Determine the (X, Y) coordinate at the center of the cell enclosing the given text.  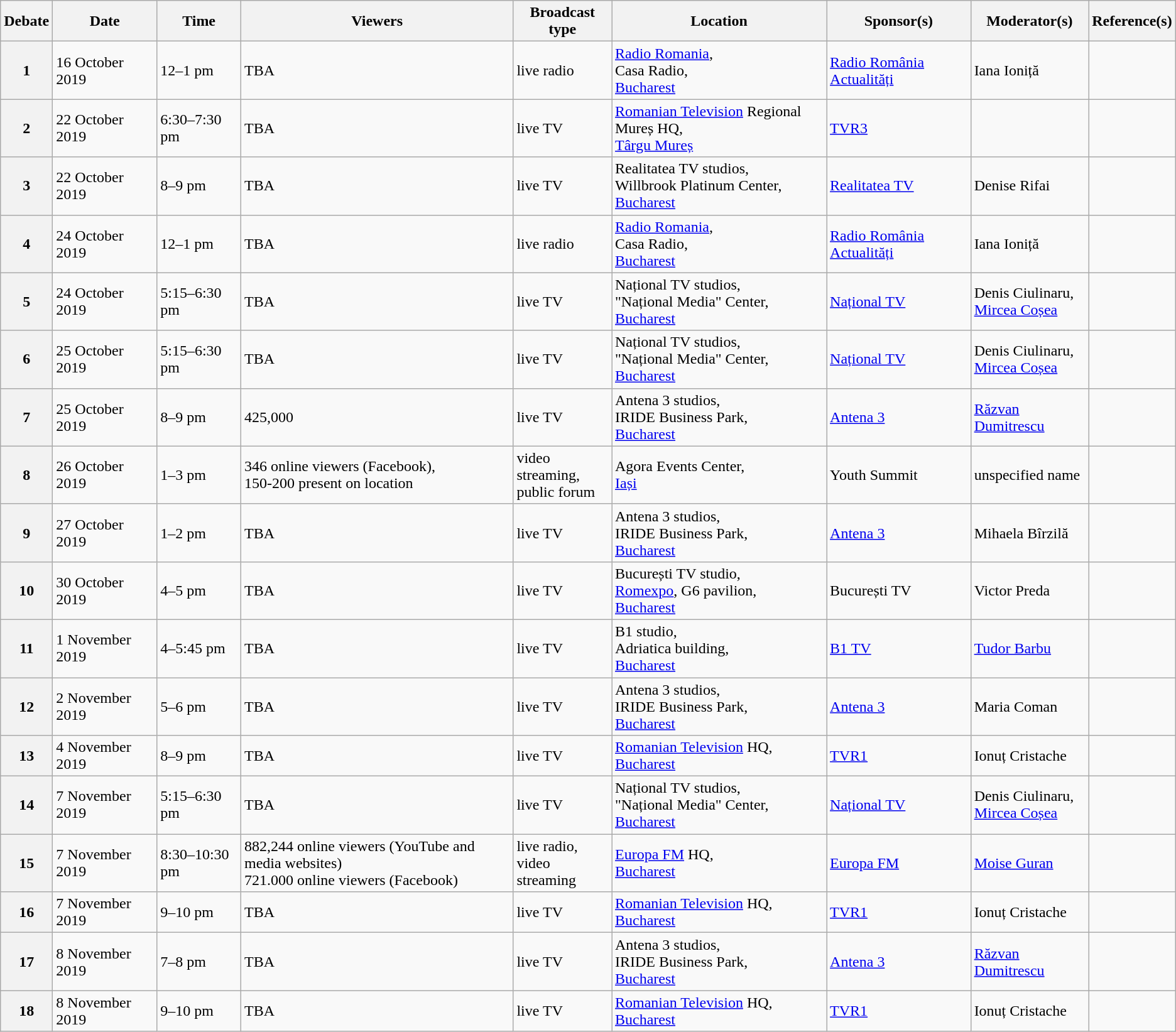
București TV studio,Romexpo, G6 pavilion,Bucharest (719, 590)
Realitatea TV studios,Willbrook Platinum Center,Bucharest (719, 186)
9 (26, 533)
Moderator(s) (1030, 21)
1–3 pm (199, 475)
Realitatea TV (899, 186)
Denise Rifai (1030, 186)
1 November 2019 (105, 648)
6 (26, 359)
17 (26, 962)
7–8 pm (199, 962)
16 (26, 912)
27 October 2019 (105, 533)
Mihaela Bîrzilă (1030, 533)
14 (26, 805)
18 (26, 1011)
2 November 2019 (105, 706)
B1 studio,Adriatica building,Bucharest (719, 648)
11 (26, 648)
13 (26, 756)
Broadcast type (563, 21)
4–5:45 pm (199, 648)
Agora Events Center,Iași (719, 475)
15 (26, 863)
5 (26, 301)
Reference(s) (1132, 21)
882,244 online viewers (YouTube and media websites)721.000 online viewers (Facebook) (377, 863)
Debate (26, 21)
4–5 pm (199, 590)
Date (105, 21)
346 online viewers (Facebook),150-200 present on location (377, 475)
Europa FM (899, 863)
2 (26, 128)
Time (199, 21)
Sponsor(s) (899, 21)
Victor Preda (1030, 590)
Europa FM HQ,Bucharest (719, 863)
5–6 pm (199, 706)
6:30–7:30 pm (199, 128)
Maria Coman (1030, 706)
4 November 2019 (105, 756)
10 (26, 590)
Moise Guran (1030, 863)
București TV (899, 590)
8 (26, 475)
12 (26, 706)
4 (26, 244)
Youth Summit (899, 475)
1 (26, 70)
Tudor Barbu (1030, 648)
3 (26, 186)
Location (719, 21)
8:30–10:30 pm (199, 863)
425,000 (377, 417)
live radio,video streaming (563, 863)
1–2 pm (199, 533)
B1 TV (899, 648)
Viewers (377, 21)
TVR3 (899, 128)
26 October 2019 (105, 475)
unspecified name (1030, 475)
video streaming,public forum (563, 475)
30 October 2019 (105, 590)
Romanian Television Regional Mureș HQ,Târgu Mureș (719, 128)
7 (26, 417)
16 October 2019 (105, 70)
